Output the [X, Y] coordinate of the center of the cell containing the given text.  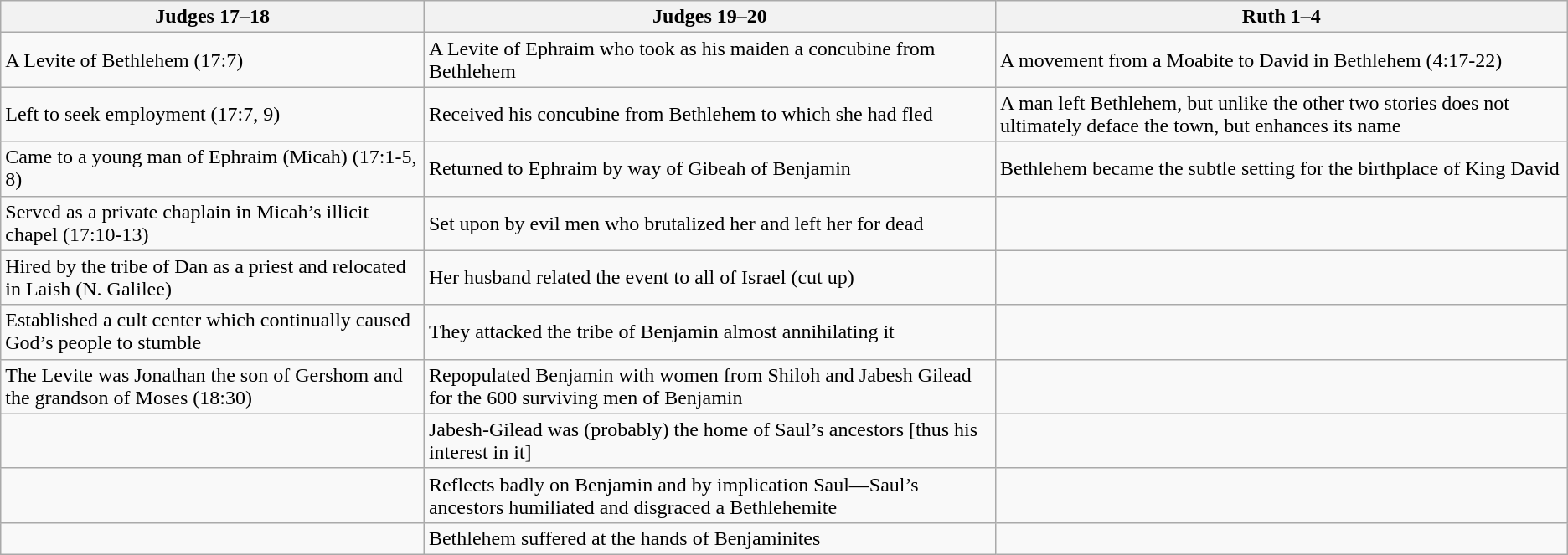
Came to a young man of Ephraim (Micah) (17:1-5, 8) [213, 169]
A Levite of Ephraim who took as his maiden a concubine from Bethlehem [709, 60]
Judges 17–18 [213, 17]
Bethlehem suffered at the hands of Benjaminites [709, 538]
Repopulated Benjamin with women from Shiloh and Jabesh Gilead for the 600 surviving men of Benjamin [709, 387]
Established a cult center which continually caused God’s people to stumble [213, 331]
Jabesh-Gilead was (probably) the home of Saul’s ancestors [thus his interest in it] [709, 440]
Judges 19–20 [709, 17]
Returned to Ephraim by way of Gibeah of Benjamin [709, 169]
Served as a private chaplain in Micah’s illicit chapel (17:10-13) [213, 223]
Hired by the tribe of Dan as a priest and relocated in Laish (N. Galilee) [213, 278]
A man left Bethlehem, but unlike the other two stories does not ultimately deface the town, but enhances its name [1282, 114]
Set upon by evil men who brutalized her and left her for dead [709, 223]
A movement from a Moabite to David in Bethlehem (4:17-22) [1282, 60]
Received his concubine from Bethlehem to which she had fled [709, 114]
Ruth 1–4 [1282, 17]
A Levite of Bethlehem (17:7) [213, 60]
Her husband related the event to all of Israel (cut up) [709, 278]
Reflects badly on Benjamin and by implication Saul—Saul’s ancestors humiliated and disgraced a Bethlehemite [709, 496]
Left to seek employment (17:7, 9) [213, 114]
They attacked the tribe of Benjamin almost annihilating it [709, 331]
The Levite was Jonathan the son of Gershom and the grandson of Moses (18:30) [213, 387]
Bethlehem became the subtle setting for the birthplace of King David [1282, 169]
